For the text-containing cell, return its midpoint in [x, y] coordinate format. 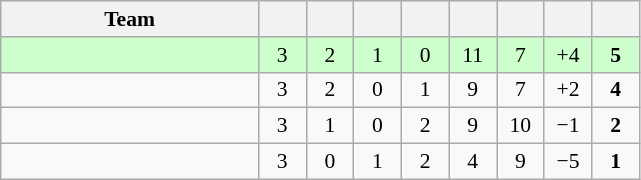
Team [130, 19]
−5 [568, 162]
5 [616, 55]
10 [520, 126]
−1 [568, 126]
+4 [568, 55]
+2 [568, 90]
11 [473, 55]
